Return (x, y) of the center of cell containing provided text 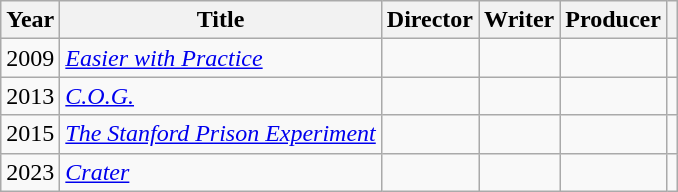
The Stanford Prison Experiment (220, 134)
Producer (614, 20)
2015 (30, 134)
Crater (220, 172)
Title (220, 20)
2009 (30, 58)
2013 (30, 96)
Year (30, 20)
Writer (520, 20)
2023 (30, 172)
C.O.G. (220, 96)
Easier with Practice (220, 58)
Director (430, 20)
